Determine the (X, Y) coordinate at the center of the cell enclosing the given text.  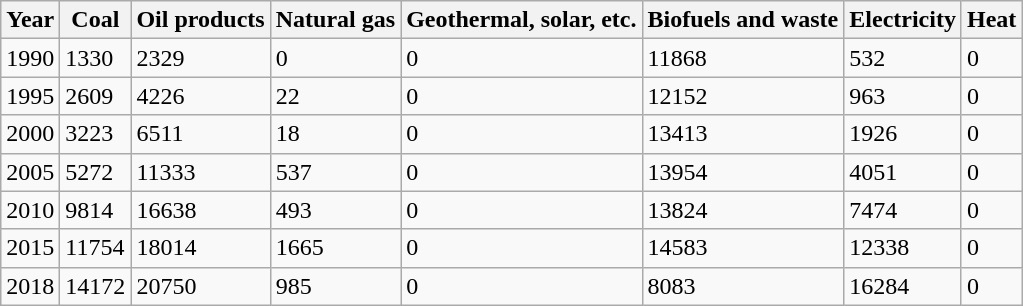
11754 (96, 248)
22 (335, 96)
14172 (96, 286)
963 (903, 96)
2329 (200, 58)
Biofuels and waste (743, 20)
2010 (30, 210)
3223 (96, 134)
Coal (96, 20)
4051 (903, 172)
20750 (200, 286)
4226 (200, 96)
8083 (743, 286)
1990 (30, 58)
1926 (903, 134)
1665 (335, 248)
12152 (743, 96)
5272 (96, 172)
1995 (30, 96)
985 (335, 286)
Natural gas (335, 20)
7474 (903, 210)
2005 (30, 172)
2018 (30, 286)
2609 (96, 96)
13824 (743, 210)
Electricity (903, 20)
16638 (200, 210)
Geothermal, solar, etc. (522, 20)
Oil products (200, 20)
2000 (30, 134)
14583 (743, 248)
493 (335, 210)
12338 (903, 248)
6511 (200, 134)
532 (903, 58)
11333 (200, 172)
11868 (743, 58)
537 (335, 172)
9814 (96, 210)
Year (30, 20)
13954 (743, 172)
1330 (96, 58)
18014 (200, 248)
2015 (30, 248)
Heat (991, 20)
18 (335, 134)
13413 (743, 134)
16284 (903, 286)
